Determine the (x, y) coordinate at the center of the cell enclosing the given text.  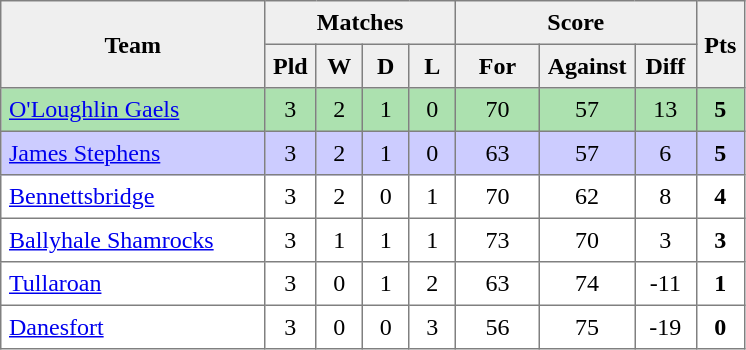
13 (666, 110)
O'Loughlin Gaels (133, 110)
62 (586, 197)
Danesfort (133, 327)
D (385, 66)
56 (497, 327)
Tullaroan (133, 284)
James Stephens (133, 153)
73 (497, 240)
8 (666, 197)
Matches (360, 23)
-11 (666, 284)
Score (576, 23)
Bennettsbridge (133, 197)
Diff (666, 66)
74 (586, 284)
4 (720, 197)
Pld (290, 66)
75 (586, 327)
Team (133, 44)
-19 (666, 327)
For (497, 66)
Against (586, 66)
L (432, 66)
6 (666, 153)
Pts (720, 44)
Ballyhale Shamrocks (133, 240)
W (339, 66)
